Provide the (X, Y) coordinate of the cell's center where the given text is located.  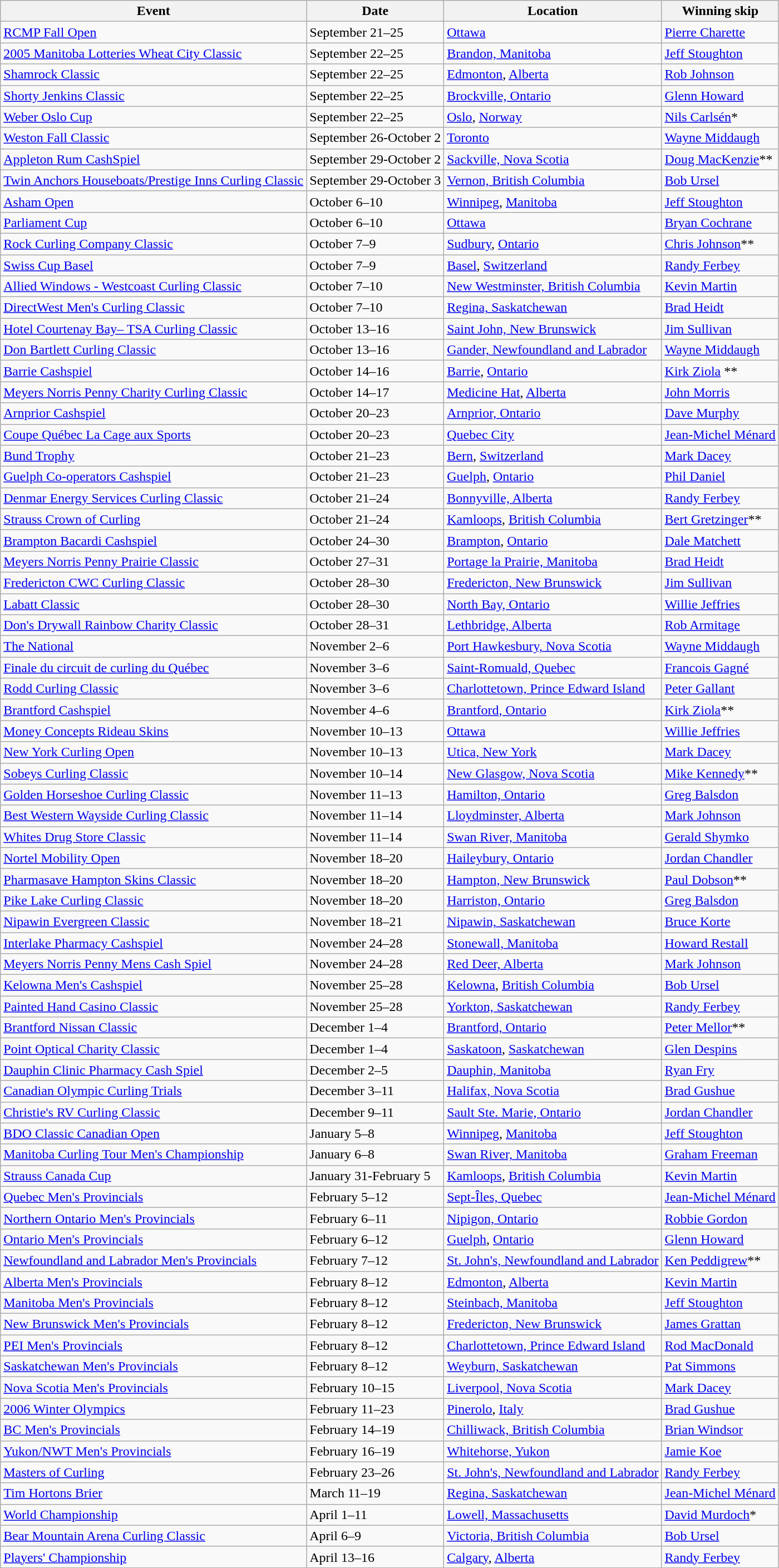
Painted Hand Casino Classic (154, 1007)
Peter Mellor** (720, 1028)
October 27–31 (375, 561)
Pierre Charette (720, 32)
Rodd Curling Classic (154, 689)
Portage la Prairie, Manitoba (553, 561)
Weston Fall Classic (154, 138)
Rock Curling Company Classic (154, 244)
Don Bartlett Curling Classic (154, 350)
Chilliwack, British Columbia (553, 1430)
Brian Windsor (720, 1430)
Dauphin, Manitoba (553, 1070)
Nipigon, Ontario (553, 1218)
Fredericton CWC Curling Classic (154, 583)
Phil Daniel (720, 477)
November 10–14 (375, 773)
Weyburn, Saskatchewan (553, 1367)
Pat Simmons (720, 1367)
Nipawin, Saskatchewan (553, 921)
Pike Lake Curling Classic (154, 900)
November 18–21 (375, 921)
Northern Ontario Men's Provincials (154, 1218)
BDO Classic Canadian Open (154, 1133)
Doug MacKenzie** (720, 159)
Stonewall, Manitoba (553, 943)
Event (154, 11)
Red Deer, Alberta (553, 964)
Kelowna Men's Cashspiel (154, 985)
Shamrock Classic (154, 75)
Dave Murphy (720, 413)
Arnprior Cashspiel (154, 413)
Kirk Ziola ** (720, 371)
Appleton Rum CashSpiel (154, 159)
Ontario Men's Provincials (154, 1239)
Hampton, New Brunswick (553, 879)
Robbie Gordon (720, 1218)
Bruce Korte (720, 921)
February 23–26 (375, 1472)
Dale Matchett (720, 540)
April 6–9 (375, 1536)
Labatt Classic (154, 604)
Oslo, Norway (553, 117)
Ryan Fry (720, 1070)
Rod MacDonald (720, 1345)
Sobeys Curling Classic (154, 773)
October 24–30 (375, 540)
New Glasgow, Nova Scotia (553, 773)
Brantford Cashspiel (154, 710)
David Murdoch* (720, 1515)
Medicine Hat, Alberta (553, 392)
Twin Anchors Houseboats/Prestige Inns Curling Classic (154, 180)
Paul Dobson** (720, 879)
October 14–16 (375, 371)
Players' Championship (154, 1557)
BC Men's Provincials (154, 1430)
Location (553, 11)
February 10–15 (375, 1388)
Chris Johnson** (720, 244)
Winning skip (720, 11)
February 11–23 (375, 1409)
North Bay, Ontario (553, 604)
Asham Open (154, 201)
Nils Carlsén* (720, 117)
Parliament Cup (154, 223)
Don's Drywall Rainbow Charity Classic (154, 625)
Liverpool, Nova Scotia (553, 1388)
Bert Gretzinger** (720, 519)
Sackville, Nova Scotia (553, 159)
Basel, Switzerland (553, 265)
Hotel Courtenay Bay– TSA Curling Classic (154, 329)
Calgary, Alberta (553, 1557)
Yorkton, Saskatchewan (553, 1007)
March 11–19 (375, 1493)
2005 Manitoba Lotteries Wheat City Classic (154, 53)
Yukon/NWT Men's Provincials (154, 1451)
Quebec Men's Provincials (154, 1197)
Rob Armitage (720, 625)
Gerald Shymko (720, 837)
Lloydminster, Alberta (553, 816)
Golden Horseshoe Curling Classic (154, 795)
February 6–12 (375, 1239)
John Morris (720, 392)
Bund Trophy (154, 456)
Meyers Norris Penny Prairie Classic (154, 561)
Ken Peddigrew** (720, 1260)
Lowell, Massachusetts (553, 1515)
Interlake Pharmacy Cashspiel (154, 943)
Manitoba Men's Provincials (154, 1303)
Kirk Ziola** (720, 710)
September 21–25 (375, 32)
Date (375, 11)
Point Optical Charity Classic (154, 1049)
Brampton Bacardi Cashspiel (154, 540)
December 9–11 (375, 1112)
Howard Restall (720, 943)
Whitehorse, Yukon (553, 1451)
Strauss Crown of Curling (154, 519)
Newfoundland and Labrador Men's Provincials (154, 1260)
Bonnyville, Alberta (553, 498)
Vernon, British Columbia (553, 180)
Francois Gagné (720, 668)
Sept-Îles, Quebec (553, 1197)
February 7–12 (375, 1260)
Nortel Mobility Open (154, 858)
Jamie Koe (720, 1451)
Nipawin Evergreen Classic (154, 921)
Bear Mountain Arena Curling Classic (154, 1536)
April 1–11 (375, 1515)
February 16–19 (375, 1451)
Rob Johnson (720, 75)
Saint John, New Brunswick (553, 329)
New Westminster, British Columbia (553, 287)
September 26-October 2 (375, 138)
Brandon, Manitoba (553, 53)
Bern, Switzerland (553, 456)
Guelph Co-operators Cashspiel (154, 477)
World Championship (154, 1515)
Strauss Canada Cup (154, 1176)
September 29-October 2 (375, 159)
Graham Freeman (720, 1155)
Barrie Cashspiel (154, 371)
Money Concepts Rideau Skins (154, 731)
RCMP Fall Open (154, 32)
The National (154, 647)
Sault Ste. Marie, Ontario (553, 1112)
Saskatoon, Saskatchewan (553, 1049)
Alberta Men's Provincials (154, 1281)
Allied Windows - Westcoast Curling Classic (154, 287)
Christie's RV Curling Classic (154, 1112)
February 14–19 (375, 1430)
January 5–8 (375, 1133)
Brampton, Ontario (553, 540)
New Brunswick Men's Provincials (154, 1324)
Quebec City (553, 435)
Pharmasave Hampton Skins Classic (154, 879)
Arnprior, Ontario (553, 413)
New York Curling Open (154, 752)
January 6–8 (375, 1155)
September 29-October 3 (375, 180)
October 14–17 (375, 392)
2006 Winter Olympics (154, 1409)
Port Hawkesbury, Nova Scotia (553, 647)
Bryan Cochrane (720, 223)
James Grattan (720, 1324)
Manitoba Curling Tour Men's Championship (154, 1155)
Canadian Olympic Curling Trials (154, 1091)
Steinbach, Manitoba (553, 1303)
Saskatchewan Men's Provincials (154, 1367)
Brockville, Ontario (553, 96)
Mike Kennedy** (720, 773)
Weber Oslo Cup (154, 117)
Shorty Jenkins Classic (154, 96)
February 6–11 (375, 1218)
December 2–5 (375, 1070)
Best Western Wayside Curling Classic (154, 816)
Tim Hortons Brier (154, 1493)
November 11–13 (375, 795)
Victoria, British Columbia (553, 1536)
Whites Drug Store Classic (154, 837)
Toronto (553, 138)
February 5–12 (375, 1197)
Dauphin Clinic Pharmacy Cash Spiel (154, 1070)
Barrie, Ontario (553, 371)
Meyers Norris Penny Charity Curling Classic (154, 392)
Utica, New York (553, 752)
Finale du circuit de curling du Québec (154, 668)
Harriston, Ontario (553, 900)
Halifax, Nova Scotia (553, 1091)
Saint-Romuald, Quebec (553, 668)
January 31-February 5 (375, 1176)
Masters of Curling (154, 1472)
Meyers Norris Penny Mens Cash Spiel (154, 964)
Glen Despins (720, 1049)
April 13–16 (375, 1557)
PEI Men's Provincials (154, 1345)
Hamilton, Ontario (553, 795)
December 3–11 (375, 1091)
Kelowna, British Columbia (553, 985)
Swiss Cup Basel (154, 265)
DirectWest Men's Curling Classic (154, 308)
Sudbury, Ontario (553, 244)
October 28–31 (375, 625)
Haileybury, Ontario (553, 858)
Peter Gallant (720, 689)
Nova Scotia Men's Provincials (154, 1388)
Pinerolo, Italy (553, 1409)
Denmar Energy Services Curling Classic (154, 498)
Brantford Nissan Classic (154, 1028)
November 2–6 (375, 647)
Lethbridge, Alberta (553, 625)
Coupe Québec La Cage aux Sports (154, 435)
Gander, Newfoundland and Labrador (553, 350)
November 4–6 (375, 710)
